Return [X, Y] of the center of cell containing provided text 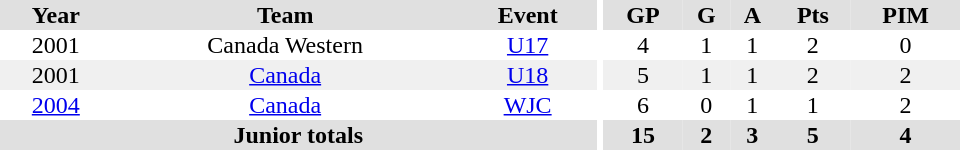
A [752, 15]
U17 [528, 45]
Canada Western [286, 45]
15 [643, 135]
Event [528, 15]
Year [56, 15]
U18 [528, 75]
PIM [906, 15]
GP [643, 15]
G [706, 15]
WJC [528, 105]
2004 [56, 105]
Pts [814, 15]
3 [752, 135]
Junior totals [298, 135]
6 [643, 105]
Team [286, 15]
